Provide the (X, Y) coordinate of the cell's center where the given text is located.  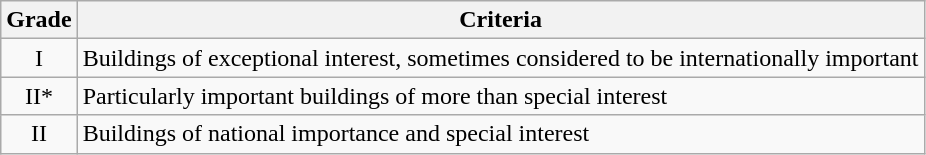
Grade (39, 20)
Buildings of exceptional interest, sometimes considered to be internationally important (500, 58)
Criteria (500, 20)
I (39, 58)
II* (39, 96)
II (39, 134)
Buildings of national importance and special interest (500, 134)
Particularly important buildings of more than special interest (500, 96)
